Identify which cell holds the provided text, then report its [X, Y] central coordinate. 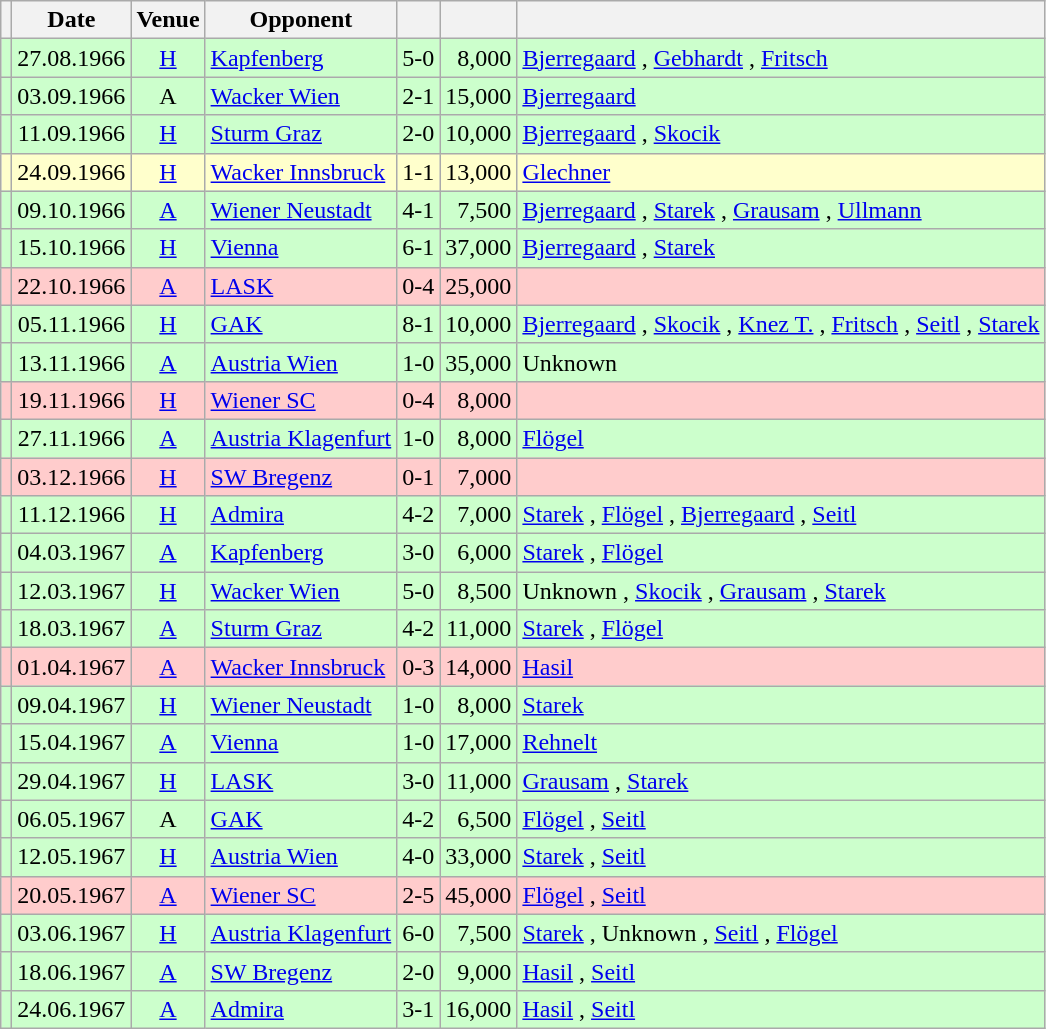
Unknown , Skocik , Grausam , Starek [781, 591]
22.10.1966 [72, 286]
9,000 [478, 971]
03.12.1966 [72, 477]
6-0 [418, 933]
3-1 [418, 1009]
Hasil [781, 667]
24.09.1966 [72, 172]
Unknown [781, 362]
2-5 [418, 895]
Bjerregaard , Skocik , Knez T. , Fritsch , Seitl , Starek [781, 324]
12.05.1967 [72, 857]
Bjerregaard , Starek , Grausam , Ullmann [781, 210]
37,000 [478, 248]
18.06.1967 [72, 971]
Bjerregaard , Starek [781, 248]
Starek , Unknown , Seitl , Flögel [781, 933]
Rehnelt [781, 743]
Flögel [781, 438]
24.06.1967 [72, 1009]
12.03.1967 [72, 591]
Grausam , Starek [781, 781]
13.11.1966 [72, 362]
25,000 [478, 286]
6,500 [478, 819]
0-1 [418, 477]
Venue [168, 20]
18.03.1967 [72, 629]
11.12.1966 [72, 515]
1-1 [418, 172]
33,000 [478, 857]
15.04.1967 [72, 743]
0-3 [418, 667]
Starek [781, 705]
6,000 [478, 553]
14,000 [478, 667]
Bjerregaard , Gebhardt , Fritsch [781, 58]
Starek , Flögel , Bjerregaard , Seitl [781, 515]
Bjerregaard , Skocik [781, 134]
03.09.1966 [72, 96]
2-1 [418, 96]
16,000 [478, 1009]
Glechner [781, 172]
13,000 [478, 172]
8-1 [418, 324]
19.11.1966 [72, 400]
05.11.1966 [72, 324]
4-0 [418, 857]
20.05.1967 [72, 895]
8,500 [478, 591]
6-1 [418, 248]
Starek , Seitl [781, 857]
04.03.1967 [72, 553]
Opponent [301, 20]
17,000 [478, 743]
27.11.1966 [72, 438]
15,000 [478, 96]
11.09.1966 [72, 134]
09.04.1967 [72, 705]
45,000 [478, 895]
27.08.1966 [72, 58]
03.06.1967 [72, 933]
06.05.1967 [72, 819]
Bjerregaard [781, 96]
35,000 [478, 362]
09.10.1966 [72, 210]
01.04.1967 [72, 667]
Date [72, 20]
29.04.1967 [72, 781]
4-1 [418, 210]
15.10.1966 [72, 248]
